Locate the cell with the specified text and output its (x, y) center coordinate. 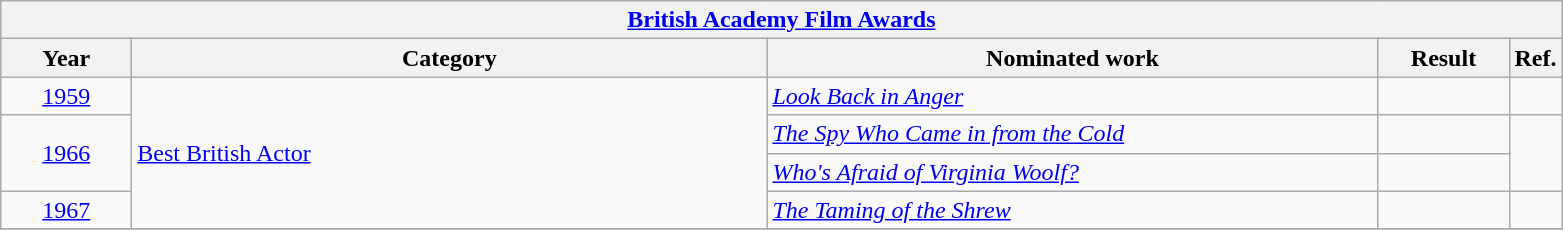
Ref. (1536, 58)
1967 (66, 210)
Result (1444, 58)
1966 (66, 153)
Category (450, 58)
Year (66, 58)
Best British Actor (450, 153)
1959 (66, 96)
Who's Afraid of Virginia Woolf? (1072, 172)
Nominated work (1072, 58)
Look Back in Anger (1072, 96)
The Spy Who Came in from the Cold (1072, 134)
British Academy Film Awards (782, 20)
The Taming of the Shrew (1072, 210)
